Provide the (X, Y) coordinate of the cell's center where the given text is located.  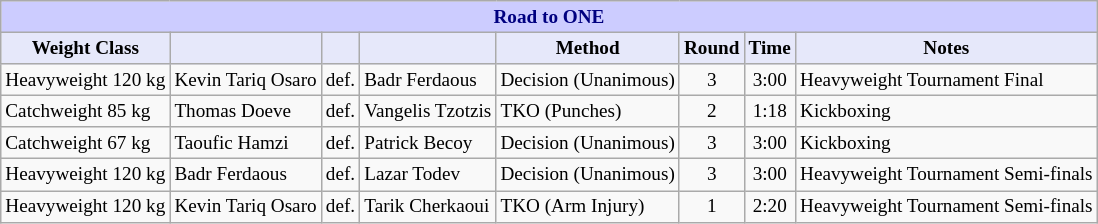
1:18 (770, 111)
Round (712, 48)
Notes (946, 48)
2:20 (770, 206)
2 (712, 111)
Thomas Doeve (246, 111)
Vangelis Tzotzis (428, 111)
Catchweight 85 kg (86, 111)
TKO (Punches) (588, 111)
1 (712, 206)
Weight Class (86, 48)
Road to ONE (549, 17)
Tarik Cherkaoui (428, 206)
Time (770, 48)
Taoufic Hamzi (246, 143)
Lazar Todev (428, 175)
Catchweight 67 kg (86, 143)
Method (588, 48)
Patrick Becoy (428, 143)
Heavyweight Tournament Final (946, 80)
TKO (Arm Injury) (588, 206)
